Return [X, Y] of the center of cell containing provided text 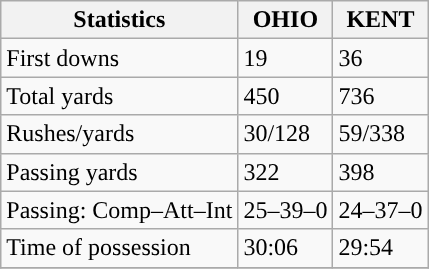
Total yards [120, 96]
Time of possession [120, 248]
Passing: Comp–Att–Int [120, 210]
KENT [380, 20]
First downs [120, 58]
24–37–0 [380, 210]
398 [380, 172]
Rushes/yards [120, 134]
19 [286, 58]
Statistics [120, 20]
736 [380, 96]
25–39–0 [286, 210]
36 [380, 58]
322 [286, 172]
30:06 [286, 248]
59/338 [380, 134]
29:54 [380, 248]
30/128 [286, 134]
450 [286, 96]
Passing yards [120, 172]
OHIO [286, 20]
